For the text-containing cell, return its midpoint in (X, Y) coordinate format. 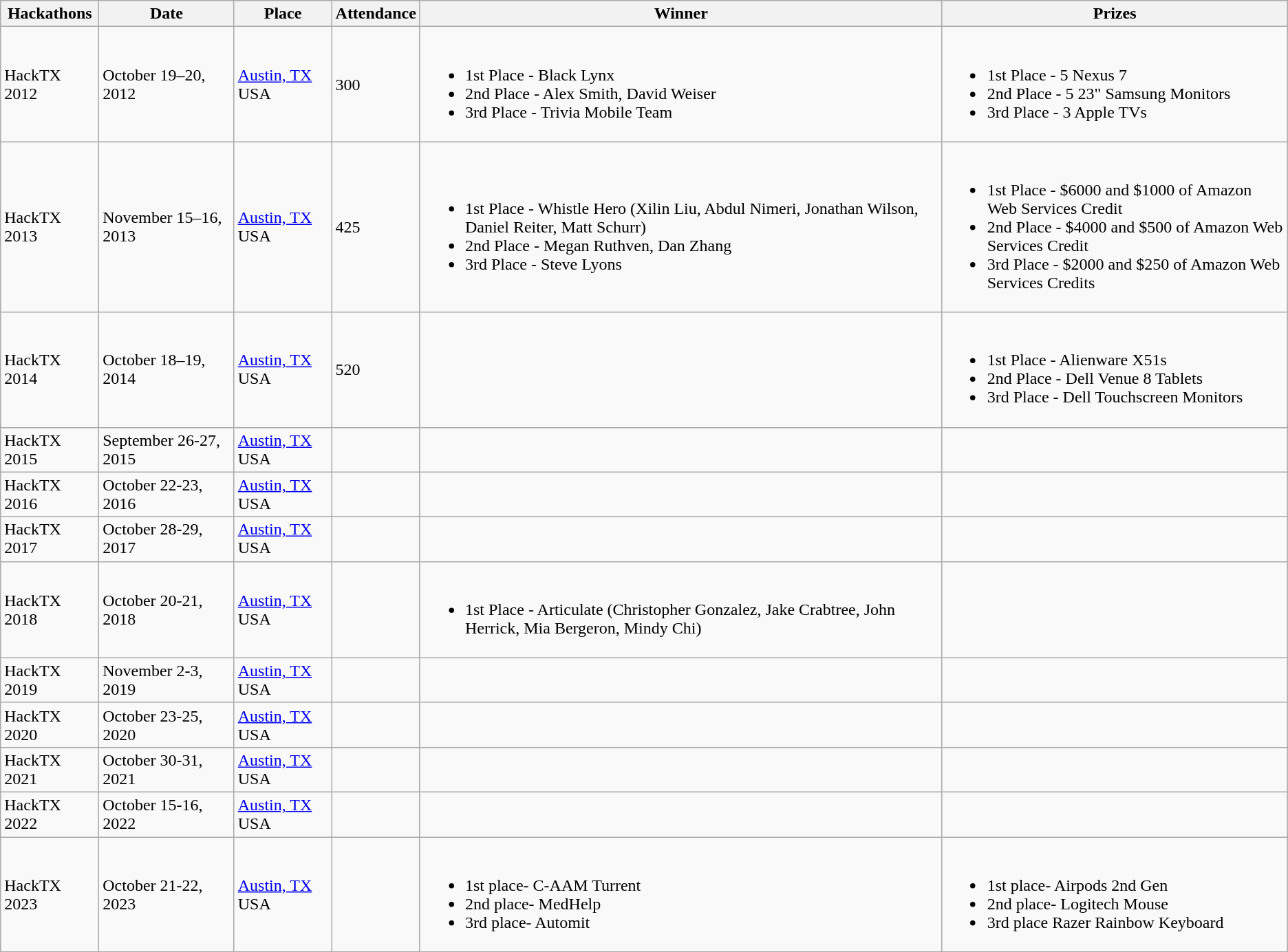
HackTX 2017 (50, 539)
October 22-23, 2016 (167, 494)
Date (167, 14)
1st place- Airpods 2nd Gen2nd place- Logitech Mouse3rd place Razer Rainbow Keyboard (1115, 894)
October 20-21, 2018 (167, 609)
November 15–16, 2013 (167, 227)
HackTX 2018 (50, 609)
October 18–19, 2014 (167, 370)
October 15-16, 2022 (167, 814)
HackTX 2022 (50, 814)
HackTX 2012 (50, 84)
HackTX 2023 (50, 894)
1st Place - Black Lynx2nd Place - Alex Smith, David Weiser3rd Place - Trivia Mobile Team (681, 84)
Prizes (1115, 14)
HackTX 2015 (50, 450)
November 2-3, 2019 (167, 680)
1st place- C-AAM Turrent2nd place- MedHelp3rd place- Automit (681, 894)
October 28-29, 2017 (167, 539)
HackTX 2016 (50, 494)
October 21-22, 2023 (167, 894)
October 23-25, 2020 (167, 725)
1st Place - Articulate (Christopher Gonzalez, Jake Crabtree, John Herrick, Mia Bergeron, Mindy Chi) (681, 609)
Place (283, 14)
October 19–20, 2012 (167, 84)
October 30-31, 2021 (167, 769)
Attendance (376, 14)
520 (376, 370)
Hackathons (50, 14)
HackTX 2021 (50, 769)
1st Place - 5 Nexus 72nd Place - 5 23" Samsung Monitors3rd Place - 3 Apple TVs (1115, 84)
HackTX 2013 (50, 227)
HackTX 2019 (50, 680)
Winner (681, 14)
425 (376, 227)
September 26-27, 2015 (167, 450)
300 (376, 84)
HackTX 2020 (50, 725)
HackTX 2014 (50, 370)
1st Place - Alienware X51s2nd Place - Dell Venue 8 Tablets3rd Place - Dell Touchscreen Monitors (1115, 370)
